Pinpoint the cell where the given text exists, returning its [X, Y] midpoint coordinate. 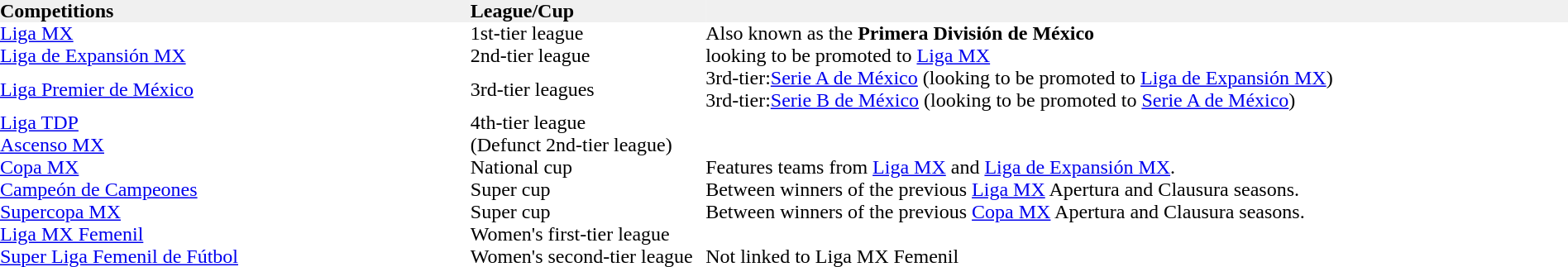
Liga MX Femenil [235, 235]
Liga MX [235, 33]
Liga de Expansión MX [235, 56]
(Defunct 2nd-tier league) [588, 145]
4th-tier league [588, 122]
Liga Premier de México [235, 89]
1st-tier league [588, 33]
Between winners of the previous Copa MX Apertura and Clausura seasons. [1136, 212]
League/Cup [588, 12]
Competitions [235, 12]
Between winners of the previous Liga MX Apertura and Clausura seasons. [1136, 190]
Ascenso MX [235, 145]
Features teams from Liga MX and Liga de Expansión MX. [1136, 167]
National cup [588, 167]
2nd-tier league [588, 56]
looking to be promoted to Liga MX [1136, 56]
Also known as the Primera División de México [1136, 33]
Women's first-tier league [588, 235]
3rd-tier leagues [588, 89]
Liga TDP [235, 122]
3rd-tier:Serie A de México (looking to be promoted to Liga de Expansión MX)3rd-tier:Serie B de México (looking to be promoted to Serie A de México) [1136, 89]
Supercopa MX [235, 212]
Campeón de Campeones [235, 190]
Copa MX [235, 167]
